Scan for the cell matching the given text and deliver its [x, y] coordinate at center. 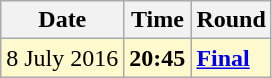
Final [231, 58]
Time [158, 20]
Round [231, 20]
8 July 2016 [62, 58]
Date [62, 20]
20:45 [158, 58]
